Determine the (x, y) coordinate at the center of the cell enclosing the given text.  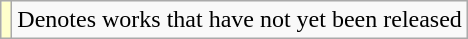
Denotes works that have not yet been released (240, 20)
